Return [X, Y] of the center of cell containing provided text 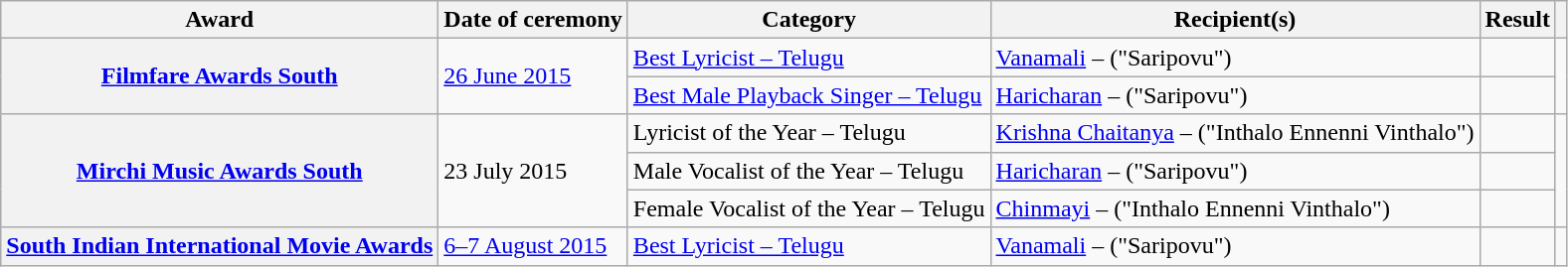
Male Vocalist of the Year – Telugu [809, 171]
Best Male Playback Singer – Telugu [809, 95]
Category [809, 20]
Filmfare Awards South [220, 76]
Female Vocalist of the Year – Telugu [809, 208]
23 July 2015 [533, 171]
Krishna Chaitanya – ("Inthalo Ennenni Vinthalo") [1235, 133]
26 June 2015 [533, 76]
South Indian International Movie Awards [220, 246]
Chinmayi – ("Inthalo Ennenni Vinthalo") [1235, 208]
Mirchi Music Awards South [220, 171]
6–7 August 2015 [533, 246]
Recipient(s) [1235, 20]
Award [220, 20]
Date of ceremony [533, 20]
Result [1517, 20]
Lyricist of the Year – Telugu [809, 133]
